Identify which cell holds the provided text, then report its [X, Y] central coordinate. 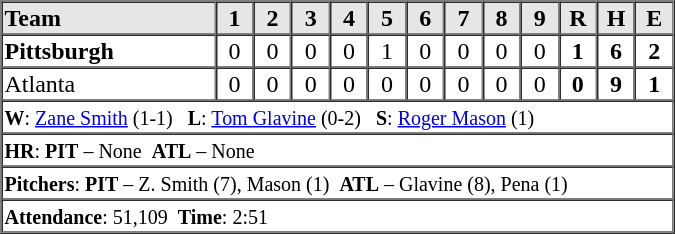
Pitchers: PIT – Z. Smith (7), Mason (1) ATL – Glavine (8), Pena (1) [338, 182]
Attendance: 51,109 Time: 2:51 [338, 216]
H [616, 18]
W: Zane Smith (1-1) L: Tom Glavine (0-2) S: Roger Mason (1) [338, 116]
R [578, 18]
HR: PIT – None ATL – None [338, 150]
E [654, 18]
Team [109, 18]
5 [387, 18]
Atlanta [109, 84]
8 [501, 18]
Pittsburgh [109, 50]
3 [311, 18]
7 [463, 18]
4 [349, 18]
